Find where the given text appears and provide that cell's center as (X, Y) coordinate. 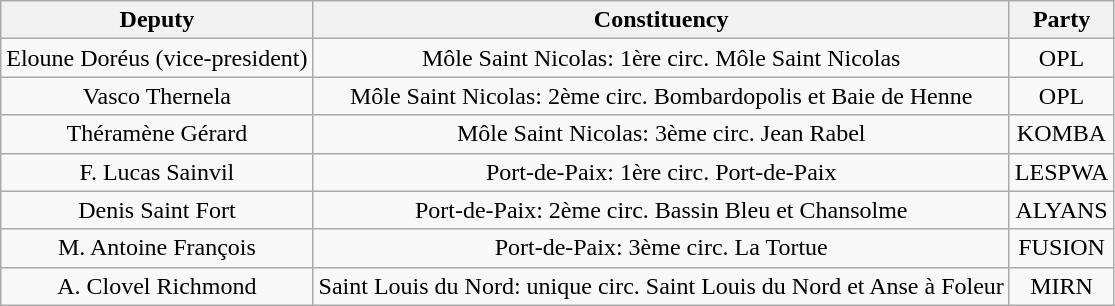
Môle Saint Nicolas: 1ère circ. Môle Saint Nicolas (661, 58)
Théramène Gérard (157, 134)
Denis Saint Fort (157, 210)
Vasco Thernela (157, 96)
KOMBA (1061, 134)
Constituency (661, 20)
ALYANS (1061, 210)
F. Lucas Sainvil (157, 172)
Saint Louis du Nord: unique circ. Saint Louis du Nord et Anse à Foleur (661, 286)
Môle Saint Nicolas: 2ème circ. Bombardopolis et Baie de Henne (661, 96)
LESPWA (1061, 172)
Môle Saint Nicolas: 3ème circ. Jean Rabel (661, 134)
Port-de-Paix: 1ère circ. Port-de-Paix (661, 172)
MIRN (1061, 286)
FUSION (1061, 248)
Party (1061, 20)
A. Clovel Richmond (157, 286)
Port-de-Paix: 2ème circ. Bassin Bleu et Chansolme (661, 210)
Deputy (157, 20)
Eloune Doréus (vice-president) (157, 58)
M. Antoine François (157, 248)
Port-de-Paix: 3ème circ. La Tortue (661, 248)
